Detect which cell encompasses the target text, then output its [x, y] center coordinate. 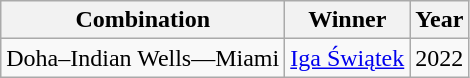
Winner [348, 20]
Combination [143, 20]
2022 [440, 58]
Year [440, 20]
Doha–Indian Wells—Miami [143, 58]
Iga Świątek [348, 58]
